Determine the (X, Y) coordinate at the center of the cell enclosing the given text.  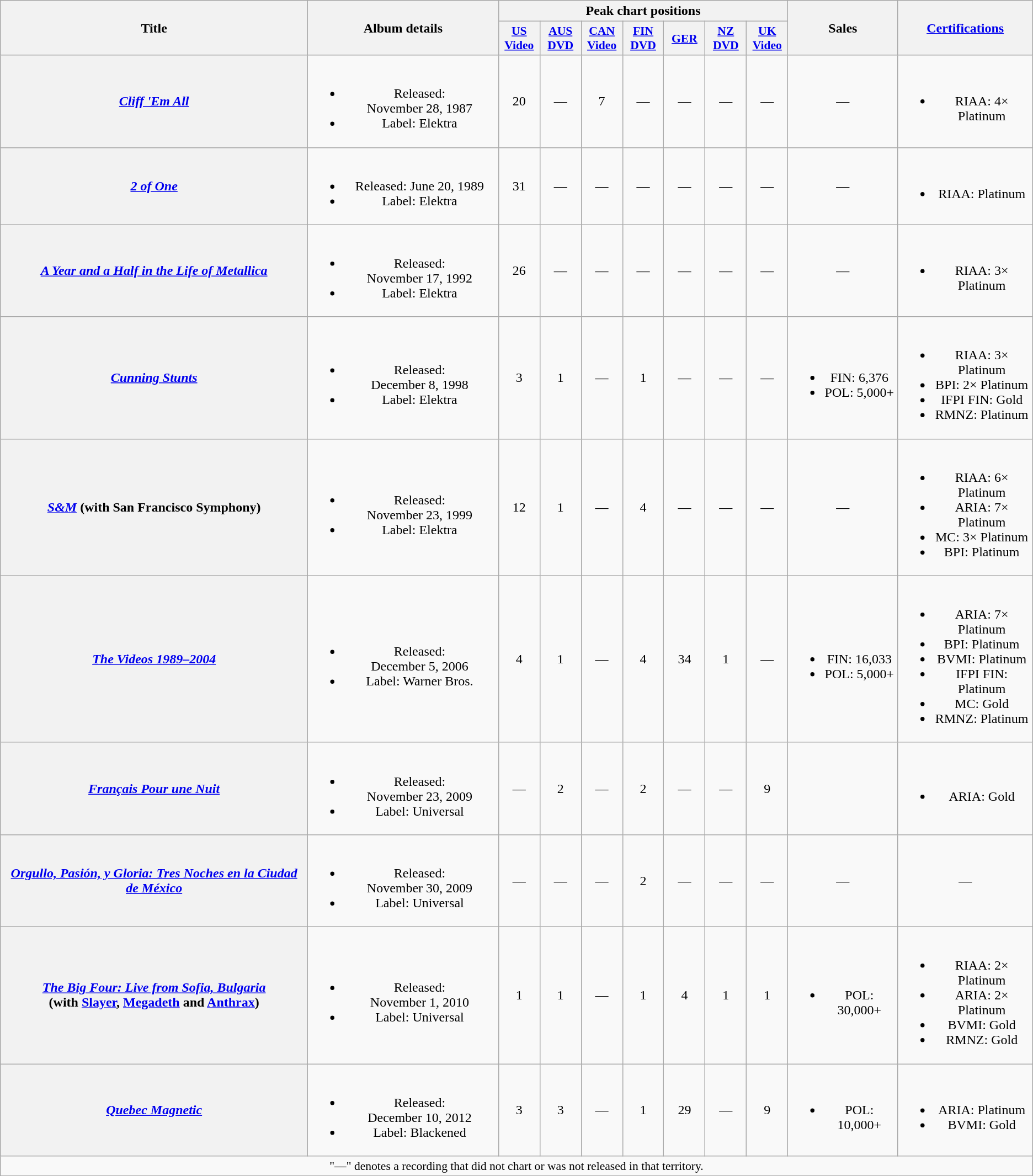
7 (601, 102)
Released: November 28, 1987Label: Elektra (403, 102)
2 of One (155, 186)
FINDVD (643, 39)
RIAA: 6× PlatinumARIA: 7× PlatinumMC: 3× PlatinumBPI: Platinum (965, 507)
CANVideo (601, 39)
Cunning Stunts (155, 377)
Released: December 10, 2012Label: Blackened (403, 1110)
Quebec Magnetic (155, 1110)
GER (684, 39)
Released: November 30, 2009Label: Universal (403, 881)
ARIA: Gold (965, 788)
RIAA: 4× Platinum (965, 102)
Title (155, 28)
Released: November 23, 1999Label: Elektra (403, 507)
RIAA: 3× PlatinumBPI: 2× PlatinumIFPI FIN: GoldRMNZ: Platinum (965, 377)
26 (519, 270)
POL: 10,000+ (843, 1110)
POL: 30,000+ (843, 995)
20 (519, 102)
"—" denotes a recording that did not chart or was not released in that territory. (516, 1166)
Peak chart positions (643, 11)
Certifications (965, 28)
RIAA: Platinum (965, 186)
29 (684, 1110)
12 (519, 507)
FIN: 16,033POL: 5,000+ (843, 659)
RIAA: 2× PlatinumARIA: 2× PlatinumBVMI: GoldRMNZ: Gold (965, 995)
The Videos 1989–2004 (155, 659)
USVideo (519, 39)
Released: November 1, 2010Label: Universal (403, 995)
S&M (with San Francisco Symphony) (155, 507)
The Big Four: Live from Sofia, Bulgaria(with Slayer, Megadeth and Anthrax) (155, 995)
NZDVD (726, 39)
Released: December 8, 1998Label: Elektra (403, 377)
31 (519, 186)
ARIA: 7× PlatinumBPI: PlatinumBVMI: PlatinumIFPI FIN: PlatinumMC: GoldRMNZ: Platinum (965, 659)
Orgullo, Pasión, y Gloria: Tres Noches en la Ciudad de México (155, 881)
Released: December 5, 2006Label: Warner Bros. (403, 659)
UKVideo (767, 39)
Released: November 17, 1992Label: Elektra (403, 270)
Released: June 20, 1989Label: Elektra (403, 186)
FIN: 6,376POL: 5,000+ (843, 377)
AUSDVD (561, 39)
Cliff 'Em All (155, 102)
ARIA: PlatinumBVMI: Gold (965, 1110)
Released: November 23, 2009Label: Universal (403, 788)
RIAA: 3× Platinum (965, 270)
A Year and a Half in the Life of Metallica (155, 270)
34 (684, 659)
Album details (403, 28)
Français Pour une Nuit (155, 788)
Sales (843, 28)
